Search for the cell housing the specified text and yield its [X, Y] center coordinate. 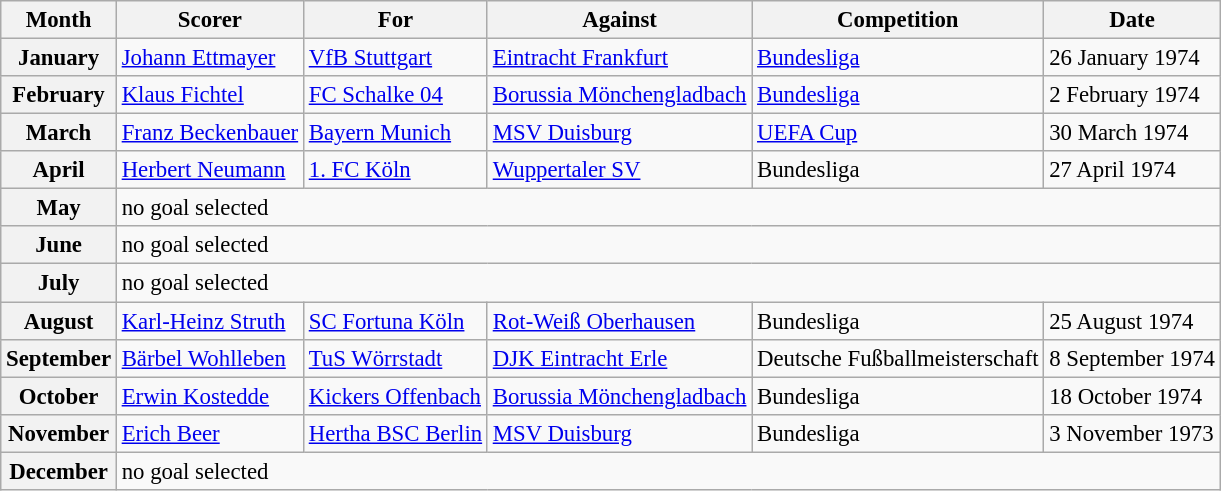
February [59, 95]
26 January 1974 [1132, 58]
March [59, 133]
30 March 1974 [1132, 133]
Rot-Weiß Oberhausen [619, 321]
Johann Ettmayer [210, 58]
For [395, 20]
October [59, 396]
DJK Eintracht Erle [619, 358]
3 November 1973 [1132, 433]
Karl-Heinz Struth [210, 321]
Herbert Neumann [210, 170]
Date [1132, 20]
November [59, 433]
Hertha BSC Berlin [395, 433]
Erwin Kostedde [210, 396]
Franz Beckenbauer [210, 133]
UEFA Cup [898, 133]
Month [59, 20]
Bayern Munich [395, 133]
FC Schalke 04 [395, 95]
December [59, 471]
Deutsche Fußballmeisterschaft [898, 358]
2 February 1974 [1132, 95]
1. FC Köln [395, 170]
18 October 1974 [1132, 396]
Bärbel Wohlleben [210, 358]
TuS Wörrstadt [395, 358]
September [59, 358]
May [59, 208]
Kickers Offenbach [395, 396]
Scorer [210, 20]
April [59, 170]
8 September 1974 [1132, 358]
Against [619, 20]
25 August 1974 [1132, 321]
January [59, 58]
Eintracht Frankfurt [619, 58]
Competition [898, 20]
27 April 1974 [1132, 170]
August [59, 321]
Wuppertaler SV [619, 170]
SC Fortuna Köln [395, 321]
Klaus Fichtel [210, 95]
VfB Stuttgart [395, 58]
July [59, 283]
June [59, 245]
Erich Beer [210, 433]
